Locate the cell with the specified text and output its (X, Y) center coordinate. 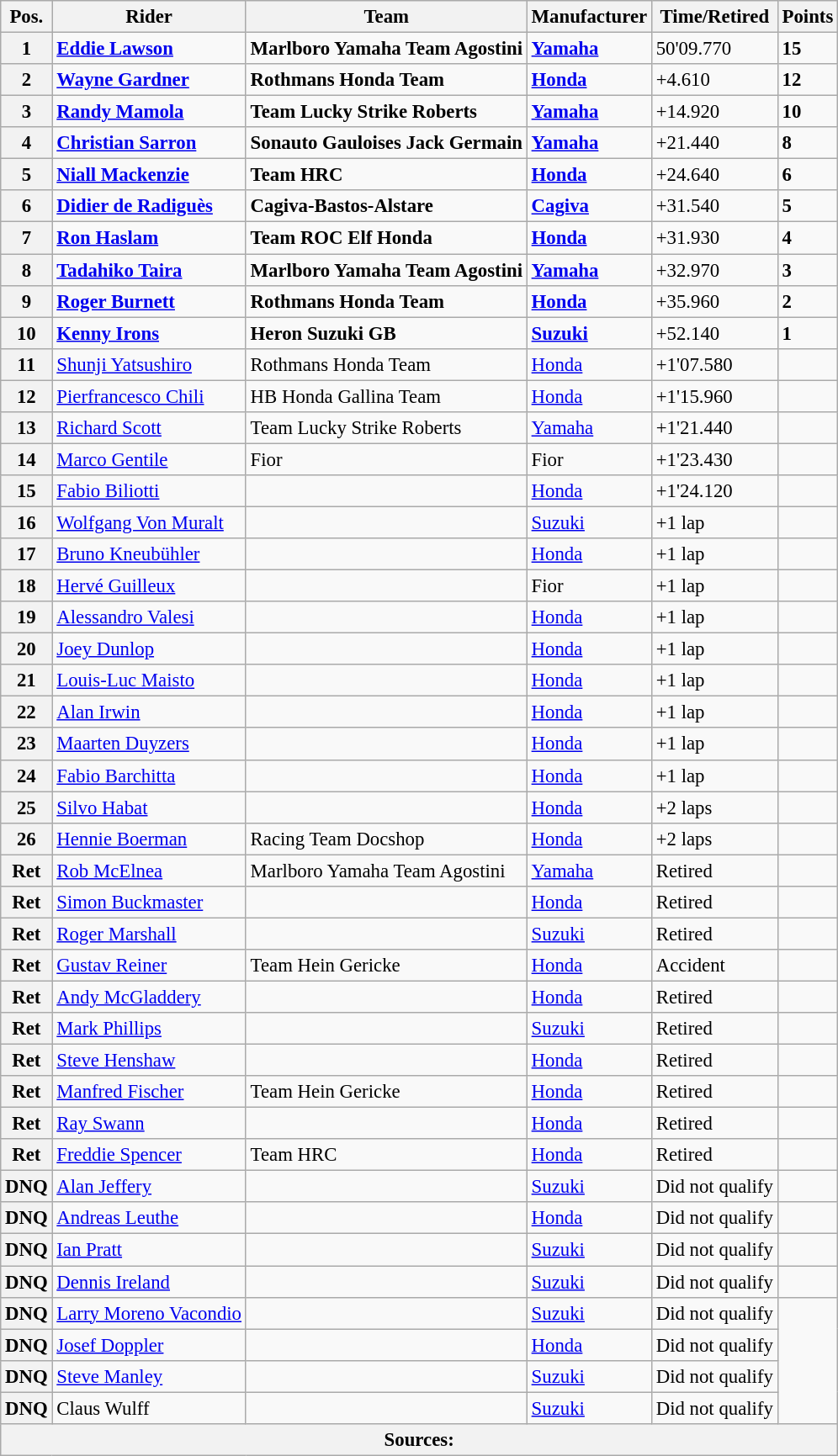
22 (27, 712)
Didier de Radiguès (149, 206)
20 (27, 649)
Sonauto Gauloises Jack Germain (386, 143)
13 (27, 428)
Tadahiko Taira (149, 270)
Richard Scott (149, 428)
Christian Sarron (149, 143)
+31.540 (714, 206)
+52.140 (714, 333)
18 (27, 586)
Eddie Lawson (149, 49)
+32.970 (714, 270)
Wolfgang Von Muralt (149, 522)
Maarten Duyzers (149, 744)
Pierfrancesco Chili (149, 396)
Simon Buckmaster (149, 903)
Joey Dunlop (149, 649)
Bruno Kneubühler (149, 554)
Rob McElnea (149, 871)
Andy McGladdery (149, 997)
+1'07.580 (714, 364)
11 (27, 364)
Manufacturer (589, 17)
Roger Burnett (149, 301)
+1'24.120 (714, 491)
+24.640 (714, 175)
Ray Swann (149, 1124)
21 (27, 680)
Shunji Yatsushiro (149, 364)
Hennie Boerman (149, 839)
Niall Mackenzie (149, 175)
Alessandro Valesi (149, 617)
17 (27, 554)
+1'21.440 (714, 428)
+35.960 (714, 301)
Wayne Gardner (149, 80)
Larry Moreno Vacondio (149, 1313)
Hervé Guilleux (149, 586)
9 (27, 301)
Andreas Leuthe (149, 1219)
+4.610 (714, 80)
+14.920 (714, 112)
+31.930 (714, 238)
Racing Team Docshop (386, 839)
Rider (149, 17)
Fabio Barchitta (149, 776)
HB Honda Gallina Team (386, 396)
50'09.770 (714, 49)
16 (27, 522)
26 (27, 839)
Randy Mamola (149, 112)
Dennis Ireland (149, 1282)
+1'15.960 (714, 396)
Steve Henshaw (149, 1061)
+1'23.430 (714, 459)
Steve Manley (149, 1376)
Alan Irwin (149, 712)
Pos. (27, 17)
Time/Retired (714, 17)
Fabio Biliotti (149, 491)
Marco Gentile (149, 459)
Kenny Irons (149, 333)
Heron Suzuki GB (386, 333)
Silvo Habat (149, 807)
7 (27, 238)
+21.440 (714, 143)
Ian Pratt (149, 1250)
Roger Marshall (149, 934)
24 (27, 776)
Sources: (419, 1440)
Gustav Reiner (149, 966)
Ron Haslam (149, 238)
23 (27, 744)
Manfred Fischer (149, 1092)
19 (27, 617)
Freddie Spencer (149, 1155)
Louis-Luc Maisto (149, 680)
Accident (714, 966)
Claus Wulff (149, 1408)
Team ROC Elf Honda (386, 238)
Cagiva (589, 206)
Team (386, 17)
Alan Jeffery (149, 1187)
Mark Phillips (149, 1029)
Josef Doppler (149, 1345)
Points (808, 17)
25 (27, 807)
14 (27, 459)
Cagiva-Bastos-Alstare (386, 206)
